Locate the cell with the specified text and output its (X, Y) center coordinate. 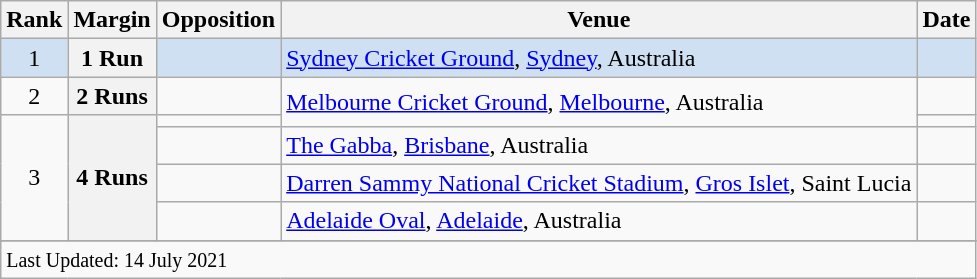
Sydney Cricket Ground, Sydney, Australia (599, 58)
4 Runs (112, 178)
1 Run (112, 58)
The Gabba, Brisbane, Australia (599, 145)
Date (946, 20)
Adelaide Oval, Adelaide, Australia (599, 221)
Opposition (218, 20)
Last Updated: 14 July 2021 (488, 259)
2 Runs (112, 96)
Margin (112, 20)
3 (34, 178)
Melbourne Cricket Ground, Melbourne, Australia (599, 102)
1 (34, 58)
Darren Sammy National Cricket Stadium, Gros Islet, Saint Lucia (599, 183)
Venue (599, 20)
2 (34, 96)
Rank (34, 20)
